Provide the (X, Y) coordinate of the cell's center where the given text is located.  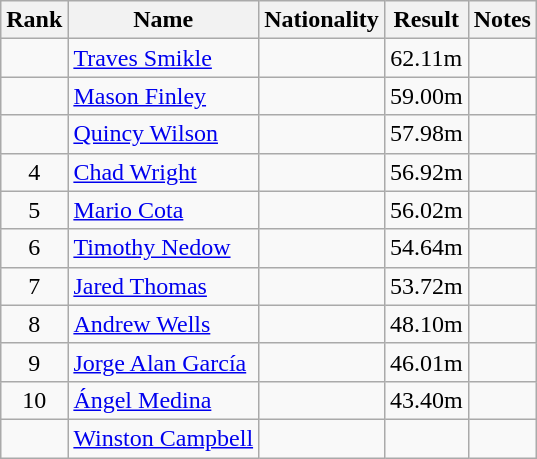
59.00m (426, 96)
46.01m (426, 362)
57.98m (426, 134)
8 (34, 324)
Winston Campbell (164, 438)
54.64m (426, 248)
Result (426, 20)
Ángel Medina (164, 400)
6 (34, 248)
Quincy Wilson (164, 134)
56.92m (426, 172)
Name (164, 20)
53.72m (426, 286)
48.10m (426, 324)
Mason Finley (164, 96)
62.11m (426, 58)
56.02m (426, 210)
Jorge Alan García (164, 362)
Andrew Wells (164, 324)
10 (34, 400)
Timothy Nedow (164, 248)
Rank (34, 20)
Chad Wright (164, 172)
9 (34, 362)
4 (34, 172)
Traves Smikle (164, 58)
Mario Cota (164, 210)
Jared Thomas (164, 286)
7 (34, 286)
43.40m (426, 400)
5 (34, 210)
Nationality (322, 20)
Notes (502, 20)
